Provide the [X, Y] coordinate of the cell's center where the given text is located.  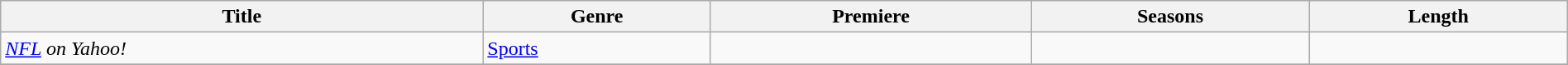
Title [241, 17]
NFL on Yahoo! [241, 48]
Premiere [870, 17]
Length [1438, 17]
Seasons [1171, 17]
Genre [597, 17]
Sports [597, 48]
